Provide the [X, Y] coordinate of the cell's center where the given text is located.  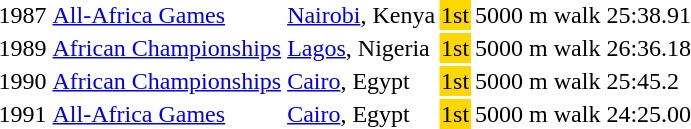
Lagos, Nigeria [362, 48]
Nairobi, Kenya [362, 15]
